Capture the cell that displays the provided text and extract its [x, y] central coordinate. 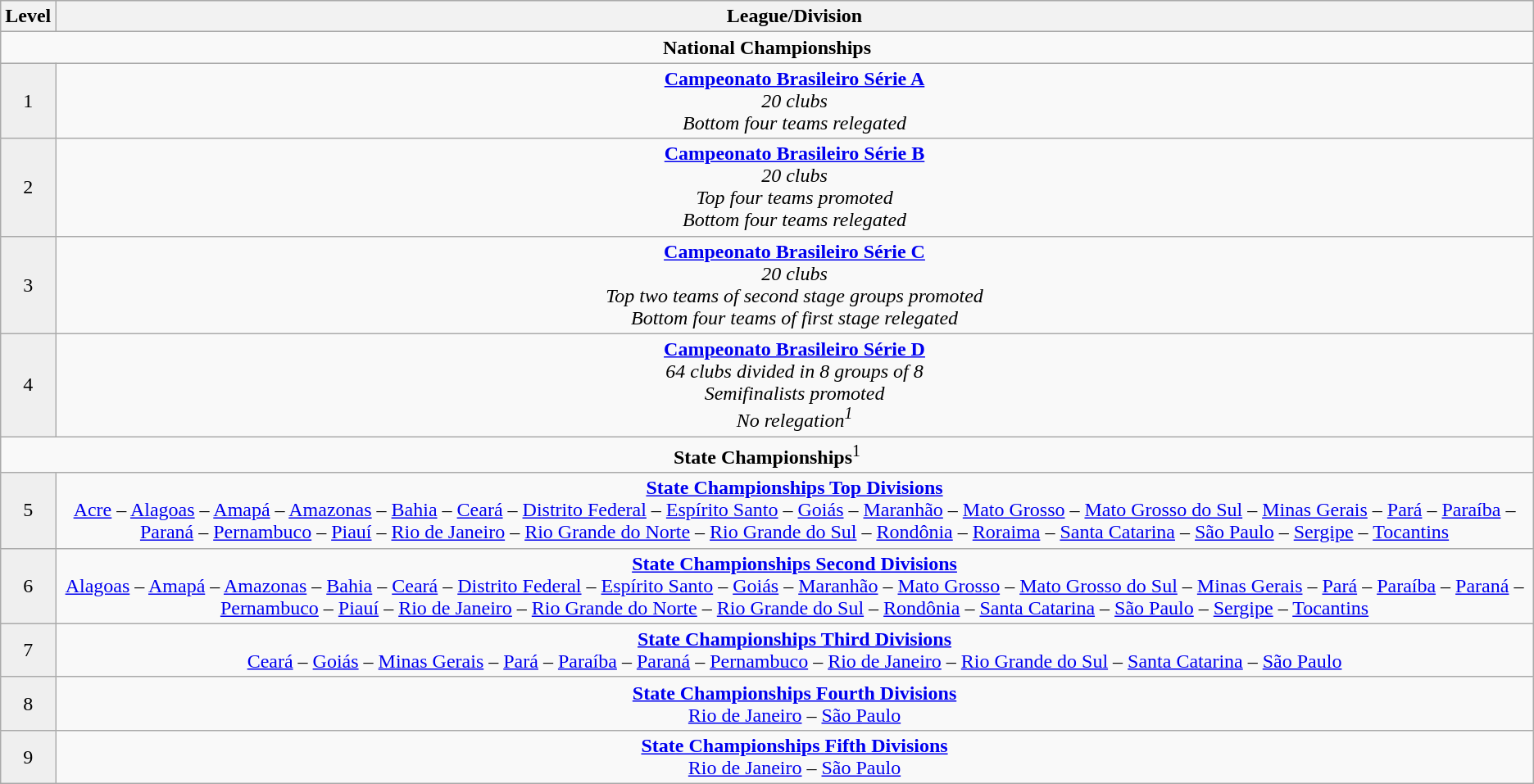
State Championships Fifth Divisions Rio de Janeiro – São Paulo [795, 757]
3 [28, 285]
6 [28, 586]
8 [28, 703]
5 [28, 510]
4 [28, 385]
Campeonato Brasileiro Série D64 clubs divided in 8 groups of 8Semifinalists promotedNo relegation1 [795, 385]
State Championships Fourth Divisions Rio de Janeiro – São Paulo [795, 703]
7 [28, 650]
2 [28, 187]
Level [28, 16]
9 [28, 757]
State Championships1 [767, 455]
Campeonato Brasileiro Série C20 clubsTop two teams of second stage groups promoted Bottom four teams of first stage relegated [795, 285]
National Championships [767, 48]
League/Division [795, 16]
Campeonato Brasileiro Série A20 clubsBottom four teams relegated [795, 101]
Campeonato Brasileiro Série B20 clubsTop four teams promotedBottom four teams relegated [795, 187]
1 [28, 101]
